Pinpoint the cell where the given text exists, returning its [X, Y] midpoint coordinate. 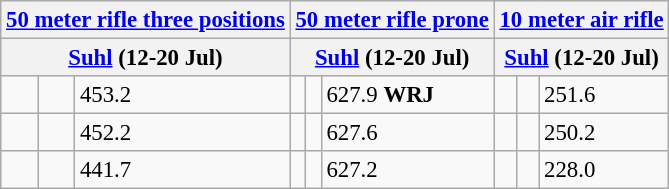
453.2 [183, 95]
627.9 WRJ [408, 95]
50 meter rifle prone [392, 20]
627.2 [408, 170]
251.6 [604, 95]
250.2 [604, 133]
228.0 [604, 170]
452.2 [183, 133]
627.6 [408, 133]
441.7 [183, 170]
10 meter air rifle [582, 20]
50 meter rifle three positions [146, 20]
